Locate the cell with the specified text and output its (X, Y) center coordinate. 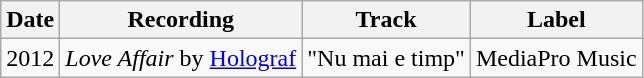
Label (556, 20)
Love Affair by Holograf (181, 58)
"Nu mai e timp" (386, 58)
MediaPro Music (556, 58)
Date (30, 20)
2012 (30, 58)
Recording (181, 20)
Track (386, 20)
